From the cell containing the given text, extract its center point as [X, Y] coordinate. 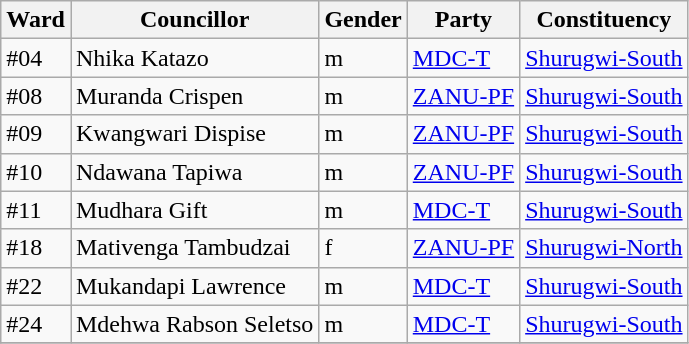
#10 [36, 172]
Mativenga Tambudzai [194, 248]
#22 [36, 286]
Gender [363, 20]
Mdehwa Rabson Seletso [194, 324]
#09 [36, 134]
Party [463, 20]
#24 [36, 324]
#18 [36, 248]
Ndawana Tapiwa [194, 172]
#11 [36, 210]
Nhika Katazo [194, 58]
Mudhara Gift [194, 210]
#08 [36, 96]
Ward [36, 20]
Constituency [604, 20]
#04 [36, 58]
Shurugwi-North [604, 248]
Kwangwari Dispise [194, 134]
f [363, 248]
Mukandapi Lawrence [194, 286]
Councillor [194, 20]
Muranda Crispen [194, 96]
